From the cell containing the given text, extract its center point as [x, y] coordinate. 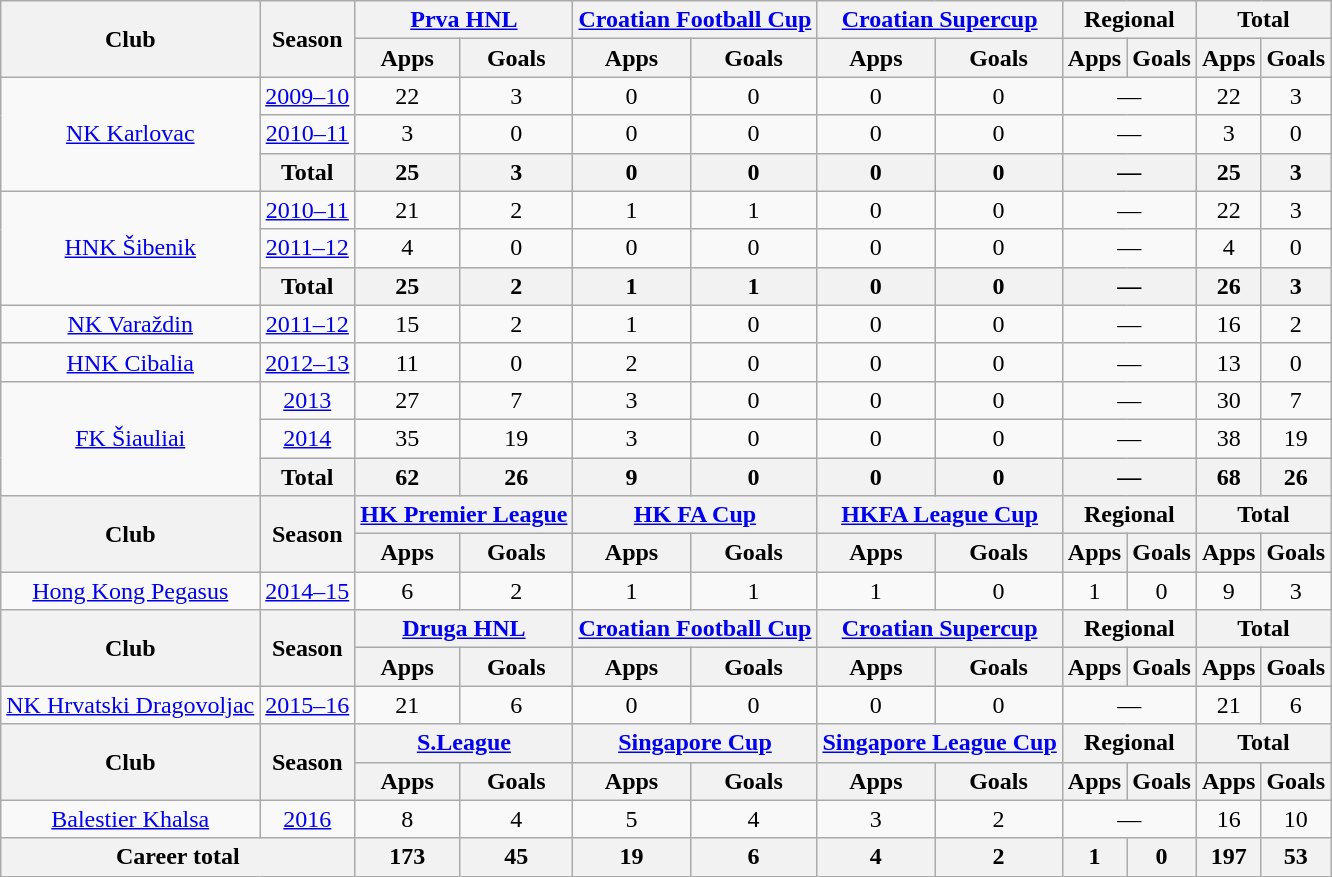
15 [408, 324]
Singapore Cup [695, 743]
HKFA League Cup [940, 515]
Career total [178, 857]
HK FA Cup [695, 515]
Hong Kong Pegasus [130, 591]
HK Premier League [464, 515]
2016 [308, 819]
68 [1228, 477]
62 [408, 477]
NK Varaždin [130, 324]
Balestier Khalsa [130, 819]
NK Hrvatski Dragovoljac [130, 705]
NK Karlovac [130, 134]
173 [408, 857]
5 [632, 819]
2009–10 [308, 96]
35 [408, 438]
2014–15 [308, 591]
197 [1228, 857]
45 [516, 857]
Prva HNL [464, 20]
HNK Cibalia [130, 362]
38 [1228, 438]
10 [1296, 819]
2013 [308, 400]
2012–13 [308, 362]
30 [1228, 400]
8 [408, 819]
FK Šiauliai [130, 438]
13 [1228, 362]
11 [408, 362]
2015–16 [308, 705]
53 [1296, 857]
HNK Šibenik [130, 248]
2014 [308, 438]
Druga HNL [464, 629]
27 [408, 400]
S.League [464, 743]
Singapore League Cup [940, 743]
